Find where the given text appears and provide that cell's center as [X, Y] coordinate. 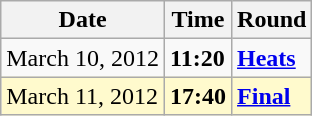
17:40 [198, 96]
Heats [272, 58]
March 10, 2012 [83, 58]
March 11, 2012 [83, 96]
11:20 [198, 58]
Time [198, 20]
Round [272, 20]
Final [272, 96]
Date [83, 20]
